Extract the [X, Y] coordinate from the center of the cell holding the provided text.  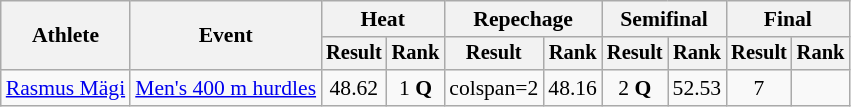
Event [226, 36]
2 Q [635, 88]
Semifinal [664, 19]
Heat [382, 19]
colspan=2 [494, 88]
7 [759, 88]
Final [788, 19]
48.62 [354, 88]
Repechage [523, 19]
48.16 [572, 88]
Men's 400 m hurdles [226, 88]
1 Q [416, 88]
Athlete [66, 36]
Rasmus Mägi [66, 88]
52.53 [698, 88]
